Pinpoint the cell where the given text exists, returning its [X, Y] midpoint coordinate. 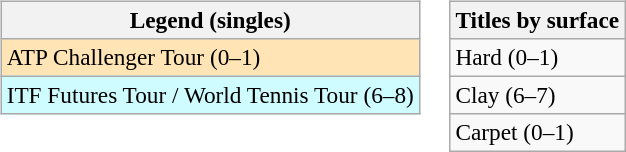
ITF Futures Tour / World Tennis Tour (6–8) [210, 95]
Carpet (0–1) [538, 133]
ATP Challenger Tour (0–1) [210, 57]
Titles by surface [538, 20]
Hard (0–1) [538, 57]
Legend (singles) [210, 20]
Clay (6–7) [538, 95]
